Determine the (x, y) coordinate at the center of the cell enclosing the given text.  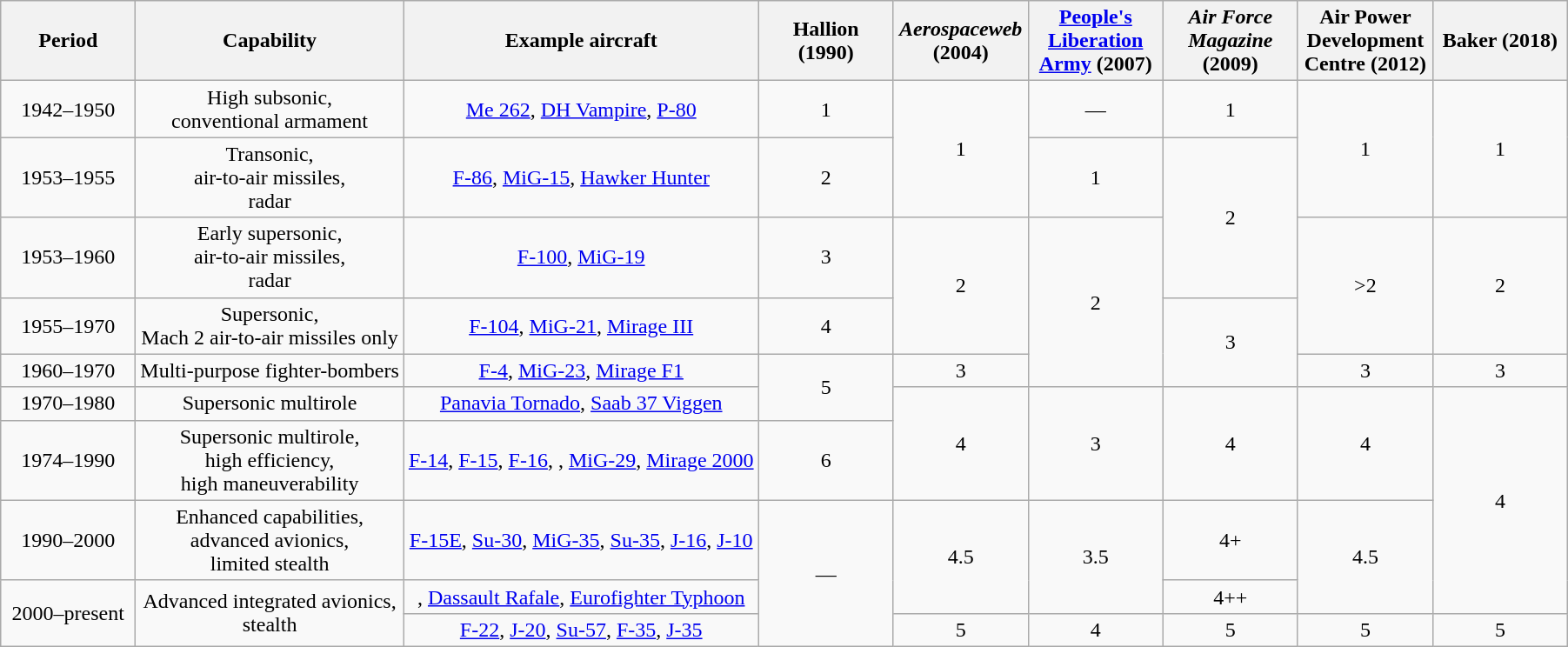
F-86, MiG-15, Hawker Hunter (581, 177)
, Dassault Rafale, Eurofighter Typhoon (581, 597)
Advanced integrated avionics,stealth (270, 613)
Transonic,air-to-air missiles,radar (270, 177)
4++ (1230, 597)
Capability (270, 41)
Panavia Tornado, Saab 37 Viggen (581, 404)
Period (68, 41)
1953–1955 (68, 177)
High subsonic,conventional armament (270, 110)
F-4, MiG-23, Mirage F1 (581, 370)
1974–1990 (68, 460)
Air Power Development Centre (2012) (1365, 41)
6 (826, 460)
2000–present (68, 613)
Aerospaceweb (2004) (960, 41)
Early supersonic,air-to-air missiles,radar (270, 257)
F-22, J-20, Su-57, F-35, J-35 (581, 630)
1955–1970 (68, 325)
Example aircraft (581, 41)
4+ (1230, 540)
Enhanced capabilities,advanced avionics,limited stealth (270, 540)
>2 (1365, 285)
People's Liberation Army (2007) (1096, 41)
F-15E, Su-30, MiG-35, Su-35, J-16, J-10 (581, 540)
3.5 (1096, 557)
Multi-purpose fighter-bombers (270, 370)
Supersonic multirole (270, 404)
F-14, F-15, F-16, , MiG-29, Mirage 2000 (581, 460)
1960–1970 (68, 370)
Supersonic multirole,high efficiency,high maneuverability (270, 460)
Supersonic,Mach 2 air-to-air missiles only (270, 325)
1970–1980 (68, 404)
Baker (2018) (1499, 41)
Me 262, DH Vampire, P-80 (581, 110)
Air Force Magazine (2009) (1230, 41)
1990–2000 (68, 540)
F-100, MiG-19 (581, 257)
F-104, MiG-21, Mirage III (581, 325)
Hallion (1990) (826, 41)
1953–1960 (68, 257)
1942–1950 (68, 110)
